Pinpoint the cell where the given text exists, returning its [X, Y] midpoint coordinate. 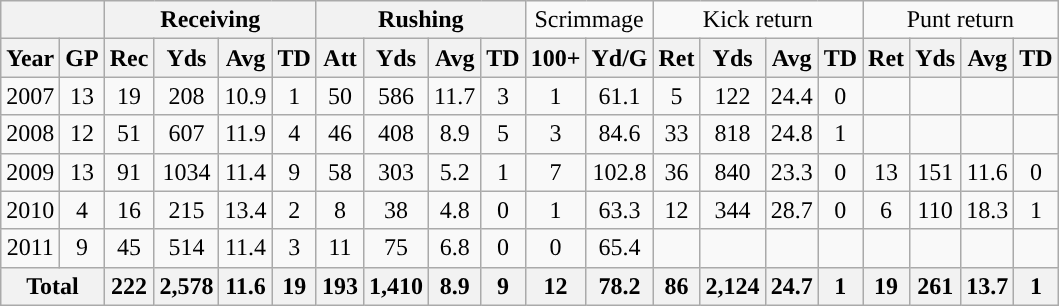
Scrimmage [589, 20]
51 [129, 134]
63.3 [620, 210]
24.4 [792, 96]
Receiving [210, 20]
4.8 [455, 210]
8 [340, 210]
24.8 [792, 134]
28.7 [792, 210]
Rec [129, 58]
45 [129, 248]
11 [340, 248]
100+ [556, 58]
Total [52, 286]
58 [340, 172]
5.2 [455, 172]
11.9 [246, 134]
33 [676, 134]
38 [396, 210]
23.3 [792, 172]
91 [129, 172]
24.7 [792, 286]
18.3 [988, 210]
193 [340, 286]
102.8 [620, 172]
1,410 [396, 286]
Kick return [758, 20]
303 [396, 172]
11.7 [455, 96]
Punt return [961, 20]
2009 [30, 172]
Rushing [420, 20]
46 [340, 134]
2 [294, 210]
607 [186, 134]
2010 [30, 210]
84.6 [620, 134]
208 [186, 96]
36 [676, 172]
65.4 [620, 248]
110 [936, 210]
6 [886, 210]
122 [732, 96]
Yd/G [620, 58]
Att [340, 58]
261 [936, 286]
7 [556, 172]
2,124 [732, 286]
408 [396, 134]
50 [340, 96]
Year [30, 58]
514 [186, 248]
86 [676, 286]
2,578 [186, 286]
GP [82, 58]
75 [396, 248]
13.7 [988, 286]
586 [396, 96]
215 [186, 210]
13.4 [246, 210]
1034 [186, 172]
151 [936, 172]
840 [732, 172]
2008 [30, 134]
6.8 [455, 248]
10.9 [246, 96]
818 [732, 134]
16 [129, 210]
344 [732, 210]
222 [129, 286]
2011 [30, 248]
78.2 [620, 286]
61.1 [620, 96]
2007 [30, 96]
